Find where the given text appears and provide that cell's center as [x, y] coordinate. 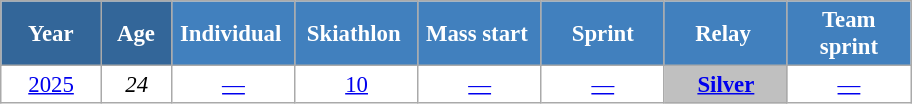
Sprint [602, 34]
Year [52, 34]
Mass start [480, 34]
Relay [726, 34]
Skiathlon [356, 34]
24 [136, 85]
Individual [234, 34]
Silver [726, 85]
Team sprint [848, 34]
2025 [52, 85]
10 [356, 85]
Age [136, 34]
